Scan for the cell matching the given text and deliver its [X, Y] coordinate at center. 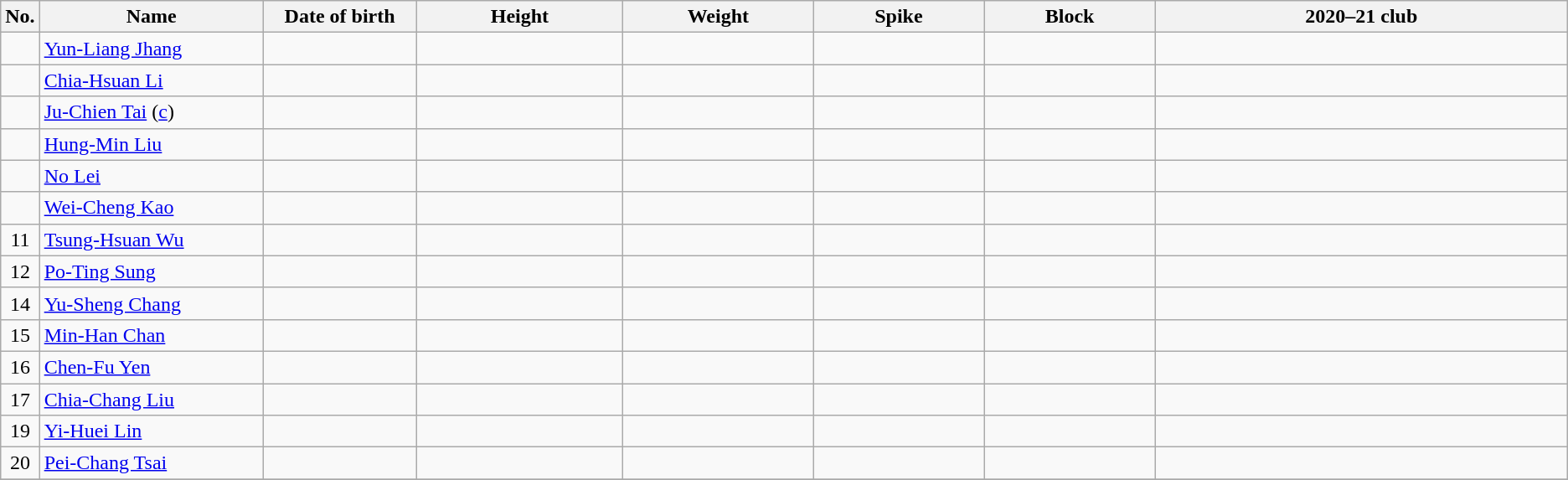
Spike [899, 17]
Yu-Sheng Chang [151, 303]
Weight [719, 17]
Height [519, 17]
19 [20, 431]
11 [20, 240]
Yi-Huei Lin [151, 431]
No Lei [151, 176]
Block [1070, 17]
17 [20, 400]
Chia-Hsuan Li [151, 80]
Tsung-Hsuan Wu [151, 240]
Ju-Chien Tai (c) [151, 112]
Pei-Chang Tsai [151, 463]
15 [20, 335]
Hung-Min Liu [151, 144]
Chen-Fu Yen [151, 367]
2020–21 club [1361, 17]
Date of birth [340, 17]
Po-Ting Sung [151, 271]
No. [20, 17]
12 [20, 271]
Yun-Liang Jhang [151, 49]
16 [20, 367]
14 [20, 303]
Name [151, 17]
Chia-Chang Liu [151, 400]
Wei-Cheng Kao [151, 208]
Min-Han Chan [151, 335]
20 [20, 463]
